Output the (x, y) coordinate of the center of the cell containing the given text.  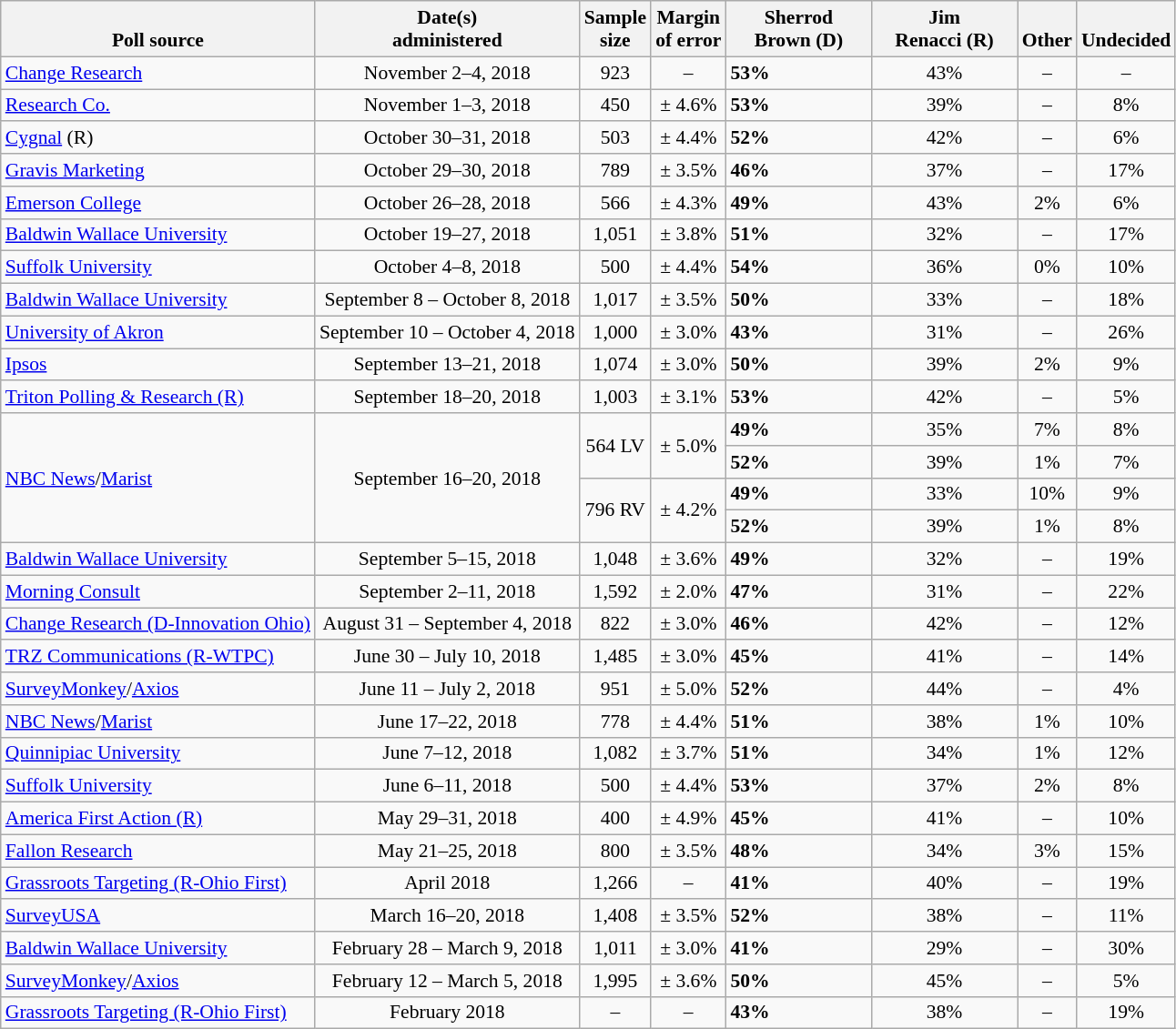
September 8 – October 8, 2018 (448, 300)
JimRenacci (R) (945, 29)
± 4.9% (688, 819)
1,408 (615, 916)
June 17–22, 2018 (448, 721)
April 2018 (448, 883)
Change Research (158, 73)
1,000 (615, 332)
48% (798, 851)
400 (615, 819)
796 RV (615, 509)
June 7–12, 2018 (448, 753)
September 13–21, 2018 (448, 365)
1,995 (615, 981)
Ipsos (158, 365)
February 28 – March 9, 2018 (448, 948)
November 1–3, 2018 (448, 106)
47% (798, 591)
March 16–20, 2018 (448, 916)
Research Co. (158, 106)
1,592 (615, 591)
November 2–4, 2018 (448, 73)
September 18–20, 2018 (448, 398)
44% (945, 689)
503 (615, 138)
1,266 (615, 883)
Other (1047, 29)
4% (1126, 689)
Morning Consult (158, 591)
1,011 (615, 948)
40% (945, 883)
18% (1126, 300)
SurveyUSA (158, 916)
± 4.2% (688, 509)
450 (615, 106)
22% (1126, 591)
± 4.6% (688, 106)
± 4.3% (688, 203)
September 16–20, 2018 (448, 478)
15% (1126, 851)
Undecided (1126, 29)
June 30 – July 10, 2018 (448, 657)
35% (945, 429)
30% (1126, 948)
Gravis Marketing (158, 170)
1,051 (615, 235)
564 LV (615, 446)
Triton Polling & Research (R) (158, 398)
0% (1047, 267)
± 3.1% (688, 398)
SherrodBrown (D) (798, 29)
± 3.7% (688, 753)
October 30–31, 2018 (448, 138)
October 4–8, 2018 (448, 267)
1,048 (615, 560)
Poll source (158, 29)
June 11 – July 2, 2018 (448, 689)
14% (1126, 657)
26% (1126, 332)
February 12 – March 5, 2018 (448, 981)
Cygnal (R) (158, 138)
TRZ Communications (R-WTPC) (158, 657)
Emerson College (158, 203)
May 29–31, 2018 (448, 819)
Fallon Research (158, 851)
October 19–27, 2018 (448, 235)
Quinnipiac University (158, 753)
11% (1126, 916)
± 3.8% (688, 235)
May 21–25, 2018 (448, 851)
923 (615, 73)
February 2018 (448, 1013)
800 (615, 851)
54% (798, 267)
Date(s)administered (448, 29)
September 5–15, 2018 (448, 560)
October 26–28, 2018 (448, 203)
University of Akron (158, 332)
August 31 – September 4, 2018 (448, 624)
566 (615, 203)
778 (615, 721)
America First Action (R) (158, 819)
September 2–11, 2018 (448, 591)
Marginof error (688, 29)
29% (945, 948)
1,082 (615, 753)
789 (615, 170)
October 29–30, 2018 (448, 170)
3% (1047, 851)
1,074 (615, 365)
Samplesize (615, 29)
Change Research (D-Innovation Ohio) (158, 624)
1,017 (615, 300)
1,003 (615, 398)
951 (615, 689)
June 6–11, 2018 (448, 786)
± 2.0% (688, 591)
September 10 – October 4, 2018 (448, 332)
1,485 (615, 657)
822 (615, 624)
36% (945, 267)
